Determine the (X, Y) coordinate at the center of the cell enclosing the given text.  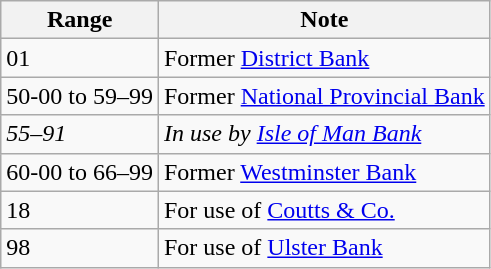
Former District Bank (324, 58)
Note (324, 20)
Former Westminster Bank (324, 172)
50-00 to 59–99 (80, 96)
In use by Isle of Man Bank (324, 134)
For use of Coutts & Co. (324, 210)
60-00 to 66–99 (80, 172)
18 (80, 210)
01 (80, 58)
55–91 (80, 134)
Range (80, 20)
98 (80, 248)
Former National Provincial Bank (324, 96)
For use of Ulster Bank (324, 248)
